Pinpoint the cell where the given text exists, returning its [x, y] midpoint coordinate. 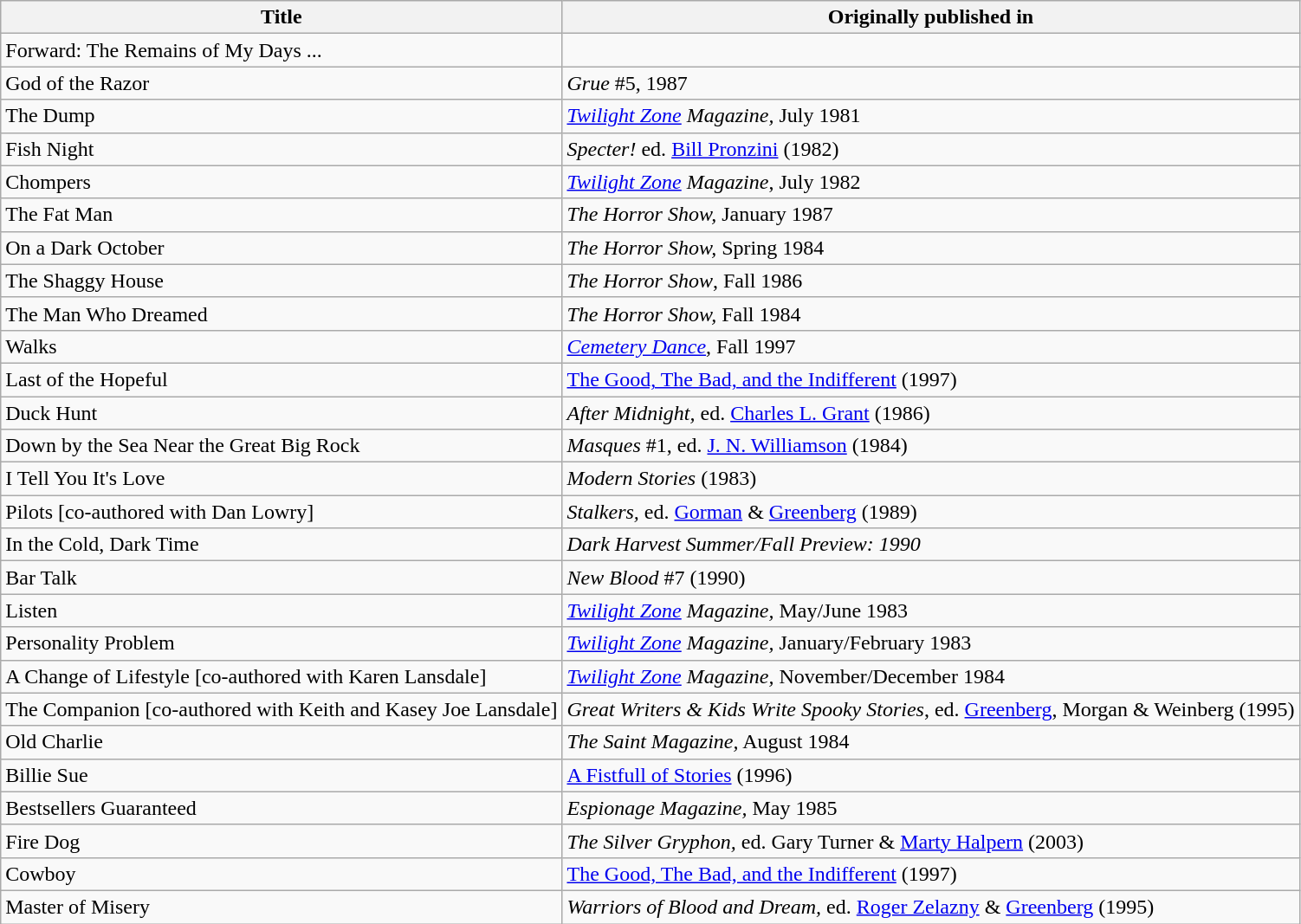
Forward: The Remains of My Days ... [282, 50]
Masques #1, ed. J. N. Williamson (1984) [930, 446]
Cowboy [282, 874]
Originally published in [930, 17]
The Silver Gryphon, ed. Gary Turner & Marty Halpern (2003) [930, 841]
The Dump [282, 116]
Grue #5, 1987 [930, 83]
Down by the Sea Near the Great Big Rock [282, 446]
I Tell You It's Love [282, 479]
A Fistfull of Stories (1996) [930, 775]
The Man Who Dreamed [282, 313]
Twilight Zone Magazine, July 1982 [930, 182]
Walks [282, 346]
New Blood #7 (1990) [930, 578]
In the Cold, Dark Time [282, 545]
After Midnight, ed. Charles L. Grant (1986) [930, 413]
Old Charlie [282, 742]
Duck Hunt [282, 413]
Twilight Zone Magazine, November/December 1984 [930, 676]
Pilots [co-authored with Dan Lowry] [282, 512]
Personality Problem [282, 643]
The Shaggy House [282, 281]
Billie Sue [282, 775]
Master of Misery [282, 907]
On a Dark October [282, 248]
Twilight Zone Magazine, July 1981 [930, 116]
Twilight Zone Magazine, May/June 1983 [930, 611]
Warriors of Blood and Dream, ed. Roger Zelazny & Greenberg (1995) [930, 907]
Last of the Hopeful [282, 379]
A Change of Lifestyle [co-authored with Karen Lansdale] [282, 676]
Bestsellers Guaranteed [282, 808]
Fish Night [282, 149]
The Horror Show, January 1987 [930, 215]
God of the Razor [282, 83]
The Fat Man [282, 215]
Stalkers, ed. Gorman & Greenberg (1989) [930, 512]
Specter! ed. Bill Pronzini (1982) [930, 149]
Fire Dog [282, 841]
Bar Talk [282, 578]
Chompers [282, 182]
Twilight Zone Magazine, January/February 1983 [930, 643]
The Companion [co-authored with Keith and Kasey Joe Lansdale] [282, 709]
The Horror Show, Fall 1984 [930, 313]
The Horror Show, Fall 1986 [930, 281]
Listen [282, 611]
Espionage Magazine, May 1985 [930, 808]
Modern Stories (1983) [930, 479]
The Horror Show, Spring 1984 [930, 248]
Great Writers & Kids Write Spooky Stories, ed. Greenberg, Morgan & Weinberg (1995) [930, 709]
The Saint Magazine, August 1984 [930, 742]
Cemetery Dance, Fall 1997 [930, 346]
Dark Harvest Summer/Fall Preview: 1990 [930, 545]
Title [282, 17]
